Return [X, Y] of the center of cell containing provided text 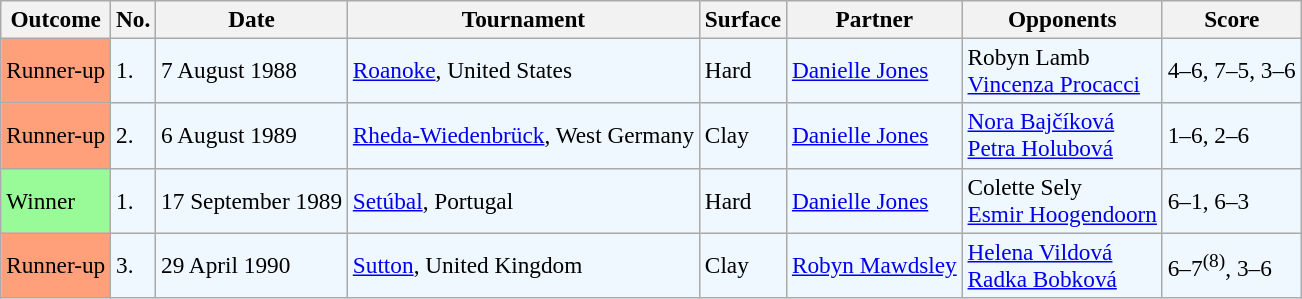
Tournament [523, 19]
Partner [875, 19]
Roanoke, United States [523, 70]
Robyn Mawdsley [875, 264]
29 April 1990 [252, 264]
Opponents [1062, 19]
Robyn Lamb Vincenza Procacci [1062, 70]
7 August 1988 [252, 70]
Score [1232, 19]
3. [134, 264]
6–7(8), 3–6 [1232, 264]
Rheda-Wiedenbrück, West Germany [523, 136]
17 September 1989 [252, 200]
Sutton, United Kingdom [523, 264]
1–6, 2–6 [1232, 136]
Colette Sely Esmir Hoogendoorn [1062, 200]
No. [134, 19]
6 August 1989 [252, 136]
Helena Vildová Radka Bobková [1062, 264]
4–6, 7–5, 3–6 [1232, 70]
Winner [56, 200]
6–1, 6–3 [1232, 200]
Outcome [56, 19]
2. [134, 136]
Setúbal, Portugal [523, 200]
Date [252, 19]
Surface [742, 19]
Nora Bajčíková Petra Holubová [1062, 136]
